From the cell containing the given text, extract its center point as [X, Y] coordinate. 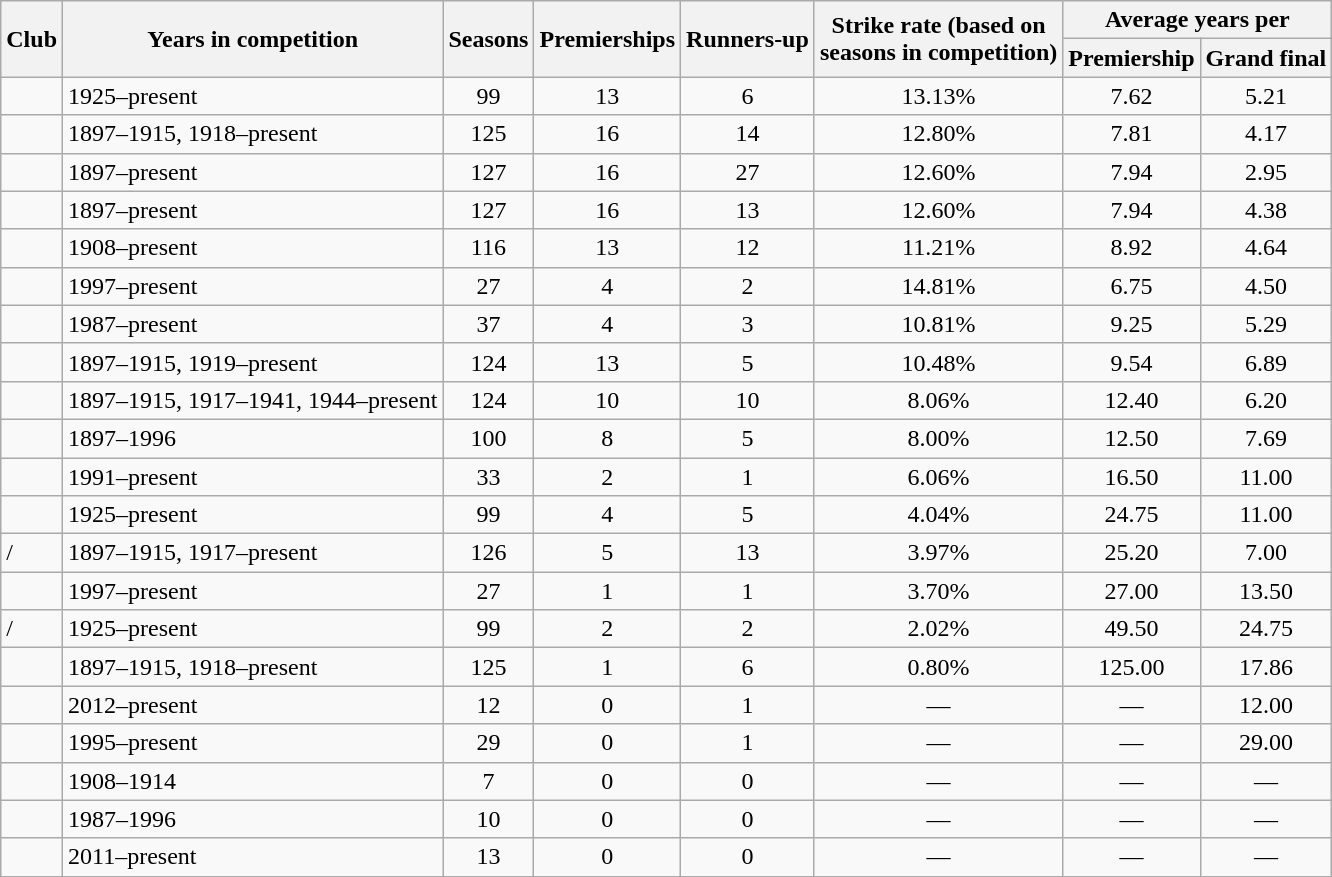
16.50 [1132, 477]
7 [488, 781]
Strike rate (based onseasons in competition) [938, 39]
Years in competition [253, 39]
126 [488, 553]
9.25 [1132, 324]
1908–1914 [253, 781]
12.00 [1266, 705]
Grand final [1266, 58]
33 [488, 477]
7.00 [1266, 553]
25.20 [1132, 553]
29 [488, 743]
3 [748, 324]
2.02% [938, 629]
29.00 [1266, 743]
7.62 [1132, 96]
6.06% [938, 477]
1908–present [253, 248]
Average years per [1198, 20]
4.17 [1266, 134]
6.89 [1266, 362]
6.75 [1132, 286]
Premiership [1132, 58]
1991–present [253, 477]
4.64 [1266, 248]
1897–1915, 1919–present [253, 362]
2.95 [1266, 172]
1987–present [253, 324]
1995–present [253, 743]
3.97% [938, 553]
3.70% [938, 591]
12.80% [938, 134]
17.86 [1266, 667]
14.81% [938, 286]
2012–present [253, 705]
37 [488, 324]
6.20 [1266, 400]
27.00 [1132, 591]
49.50 [1132, 629]
4.38 [1266, 210]
10.48% [938, 362]
7.69 [1266, 438]
11.21% [938, 248]
7.81 [1132, 134]
5.21 [1266, 96]
116 [488, 248]
12.50 [1132, 438]
8 [608, 438]
4.50 [1266, 286]
0.80% [938, 667]
1897–1996 [253, 438]
12.40 [1132, 400]
1987–1996 [253, 819]
Runners-up [748, 39]
14 [748, 134]
10.81% [938, 324]
Club [32, 39]
5.29 [1266, 324]
2011–present [253, 857]
8.92 [1132, 248]
8.06% [938, 400]
13.13% [938, 96]
4.04% [938, 515]
Seasons [488, 39]
8.00% [938, 438]
13.50 [1266, 591]
Premierships [608, 39]
1897–1915, 1917–1941, 1944–present [253, 400]
125.00 [1132, 667]
100 [488, 438]
1897–1915, 1917–present [253, 553]
9.54 [1132, 362]
